Provide the (x, y) coordinate of the cell's center where the given text is located.  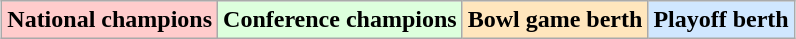
Bowl game berth (555, 20)
Playoff berth (721, 20)
Conference champions (340, 20)
National champions (110, 20)
